Capture the cell that displays the provided text and extract its [x, y] central coordinate. 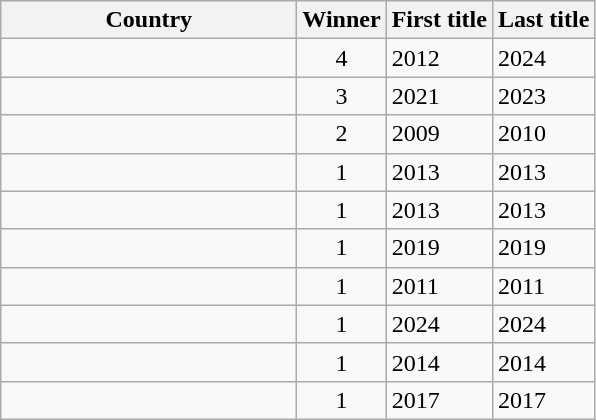
2021 [439, 96]
2009 [439, 134]
4 [342, 58]
3 [342, 96]
Winner [342, 20]
2023 [543, 96]
Country [149, 20]
2012 [439, 58]
2 [342, 134]
First title [439, 20]
2010 [543, 134]
Last title [543, 20]
